Provide the [x, y] coordinate of the cell's center where the given text is located.  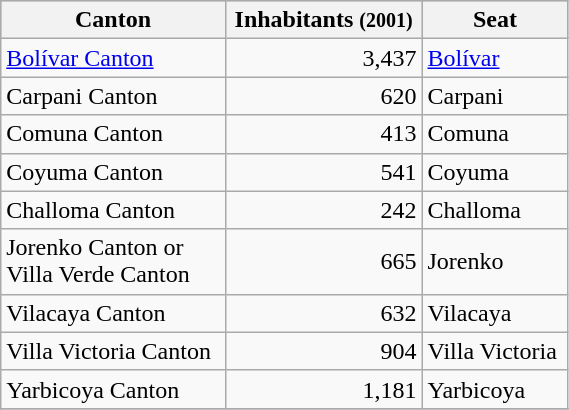
620 [324, 96]
3,437 [324, 58]
Vilacaya Canton [113, 313]
Challoma Canton [113, 210]
242 [324, 210]
Challoma [495, 210]
Bolívar [495, 58]
Yarbicoya Canton [113, 389]
541 [324, 172]
Bolívar Canton [113, 58]
Villa Victoria Canton [113, 351]
Canton [113, 20]
632 [324, 313]
Carpani [495, 96]
Carpani Canton [113, 96]
Jorenko [495, 262]
665 [324, 262]
Coyuma [495, 172]
Villa Victoria [495, 351]
Inhabitants (2001) [324, 20]
Comuna Canton [113, 134]
904 [324, 351]
Yarbicoya [495, 389]
1,181 [324, 389]
413 [324, 134]
Vilacaya [495, 313]
Coyuma Canton [113, 172]
Jorenko Canton or Villa Verde Canton [113, 262]
Seat [495, 20]
Comuna [495, 134]
